For the text-containing cell, return its midpoint in (x, y) coordinate format. 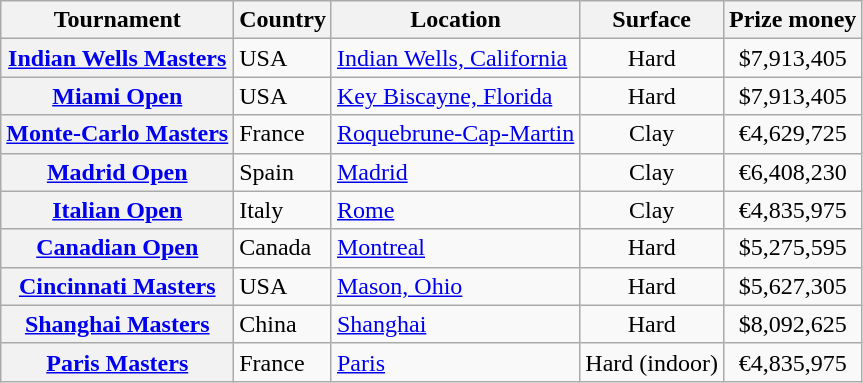
Italian Open (118, 210)
Italy (283, 210)
€4,629,725 (793, 134)
Miami Open (118, 96)
Hard (indoor) (652, 362)
Location (455, 20)
$5,627,305 (793, 286)
Montreal (455, 248)
Mason, Ohio (455, 286)
Shanghai (455, 324)
$5,275,595 (793, 248)
Country (283, 20)
Surface (652, 20)
Prize money (793, 20)
Paris (455, 362)
Roquebrune-Cap-Martin (455, 134)
Rome (455, 210)
Shanghai Masters (118, 324)
Indian Wells Masters (118, 58)
Monte-Carlo Masters (118, 134)
Madrid Open (118, 172)
Cincinnati Masters (118, 286)
Tournament (118, 20)
China (283, 324)
Key Biscayne, Florida (455, 96)
€6,408,230 (793, 172)
$8,092,625 (793, 324)
Canadian Open (118, 248)
Canada (283, 248)
Spain (283, 172)
Madrid (455, 172)
Paris Masters (118, 362)
Indian Wells, California (455, 58)
